Pinpoint the cell where the given text exists, returning its [X, Y] midpoint coordinate. 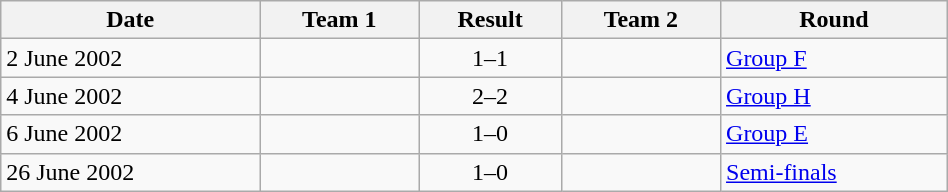
Team 1 [340, 20]
Date [130, 20]
1–1 [490, 58]
Group E [834, 134]
26 June 2002 [130, 172]
Round [834, 20]
Group F [834, 58]
4 June 2002 [130, 96]
6 June 2002 [130, 134]
2 June 2002 [130, 58]
Semi-finals [834, 172]
Team 2 [640, 20]
2–2 [490, 96]
Result [490, 20]
Group H [834, 96]
